Identify which cell holds the provided text, then report its [x, y] central coordinate. 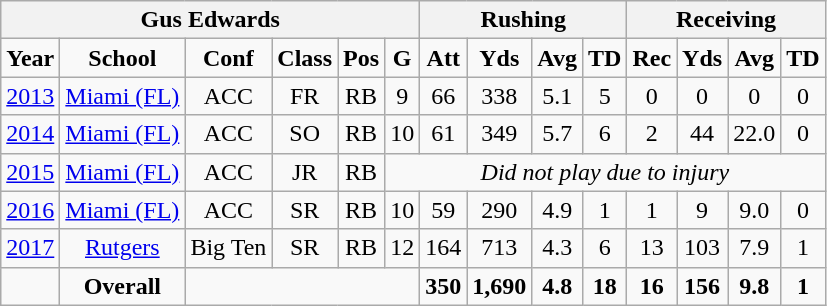
Conf [228, 58]
4.8 [558, 286]
4.3 [558, 248]
2013 [30, 96]
FR [305, 96]
Big Ten [228, 248]
Rutgers [122, 248]
61 [444, 134]
12 [402, 248]
349 [500, 134]
4.9 [558, 210]
9.8 [754, 286]
SO [305, 134]
5 [604, 96]
103 [702, 248]
16 [652, 286]
2017 [30, 248]
2 [652, 134]
Rushing [524, 20]
Overall [122, 286]
350 [444, 286]
44 [702, 134]
Receiving [726, 20]
2014 [30, 134]
Year [30, 58]
13 [652, 248]
713 [500, 248]
Rec [652, 58]
Class [305, 58]
1,690 [500, 286]
G [402, 58]
Att [444, 58]
JR [305, 172]
Did not play due to injury [606, 172]
School [122, 58]
Pos [362, 58]
164 [444, 248]
Gus Edwards [210, 20]
9.0 [754, 210]
2015 [30, 172]
66 [444, 96]
338 [500, 96]
2016 [30, 210]
18 [604, 286]
7.9 [754, 248]
290 [500, 210]
156 [702, 286]
5.7 [558, 134]
22.0 [754, 134]
5.1 [558, 96]
59 [444, 210]
